Provide the (X, Y) coordinate of the cell's center where the given text is located.  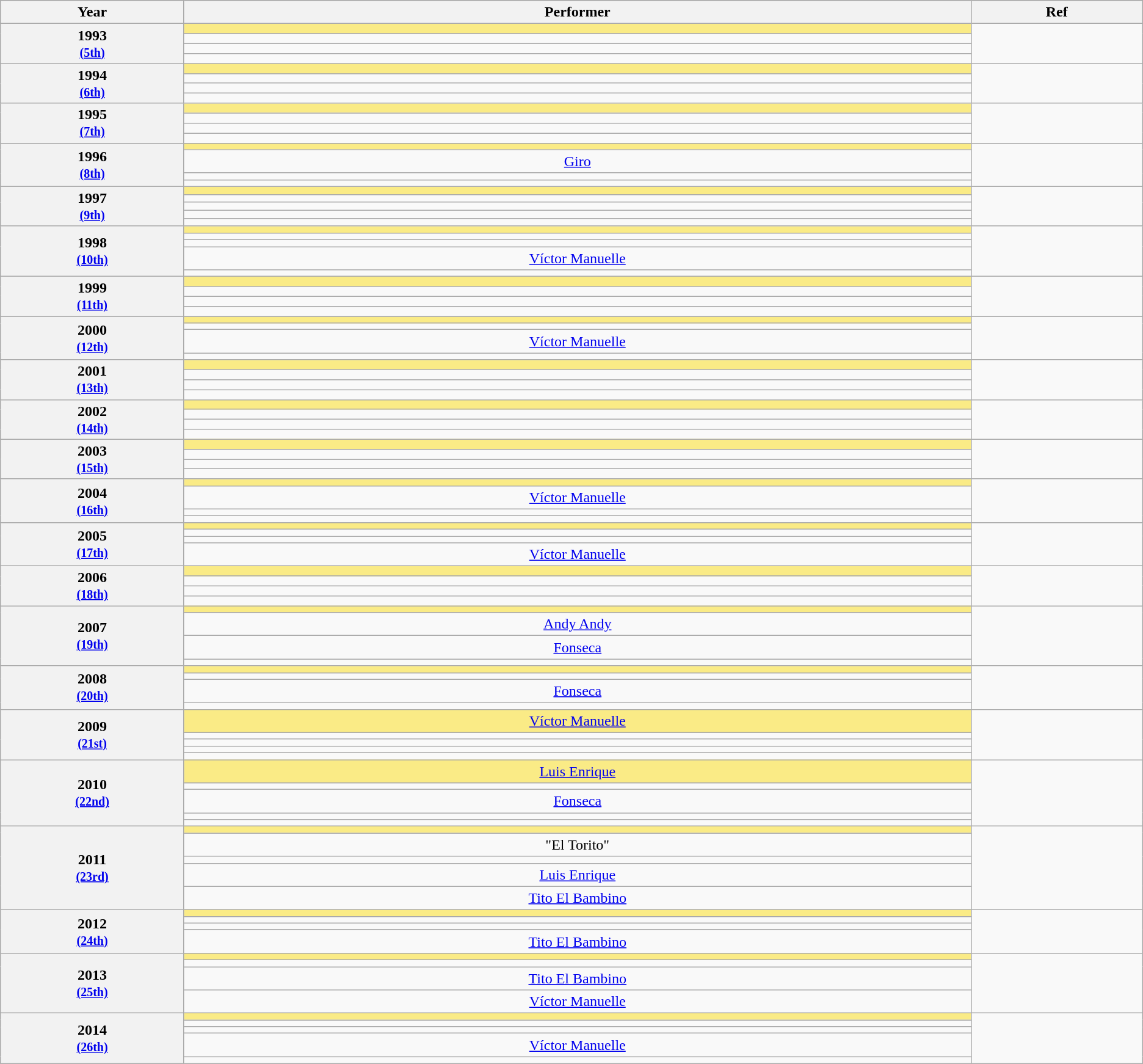
Year (93, 12)
2014 (26th) (93, 1038)
1996 (8th) (93, 165)
Performer (578, 12)
2000 (12th) (93, 338)
2012 (24th) (93, 931)
2013 (25th) (93, 983)
Ref (1056, 12)
2001 (13th) (93, 380)
2009 (21st) (93, 734)
1997 (9th) (93, 206)
Giro (578, 161)
2008 (20th) (93, 688)
2011 (23rd) (93, 868)
1995 (7th) (93, 123)
"El Torito" (578, 845)
2010 (22nd) (93, 793)
2006 (18th) (93, 586)
1994 (6th) (93, 83)
Andy Andy (578, 624)
2005 (17th) (93, 544)
1993 (5th) (93, 44)
2007 (19th) (93, 636)
2003 (15th) (93, 459)
1999 (11th) (93, 297)
2002 (14th) (93, 419)
1998 (10th) (93, 251)
2004 (16th) (93, 501)
